Provide the (X, Y) coordinate of the cell's center where the given text is located.  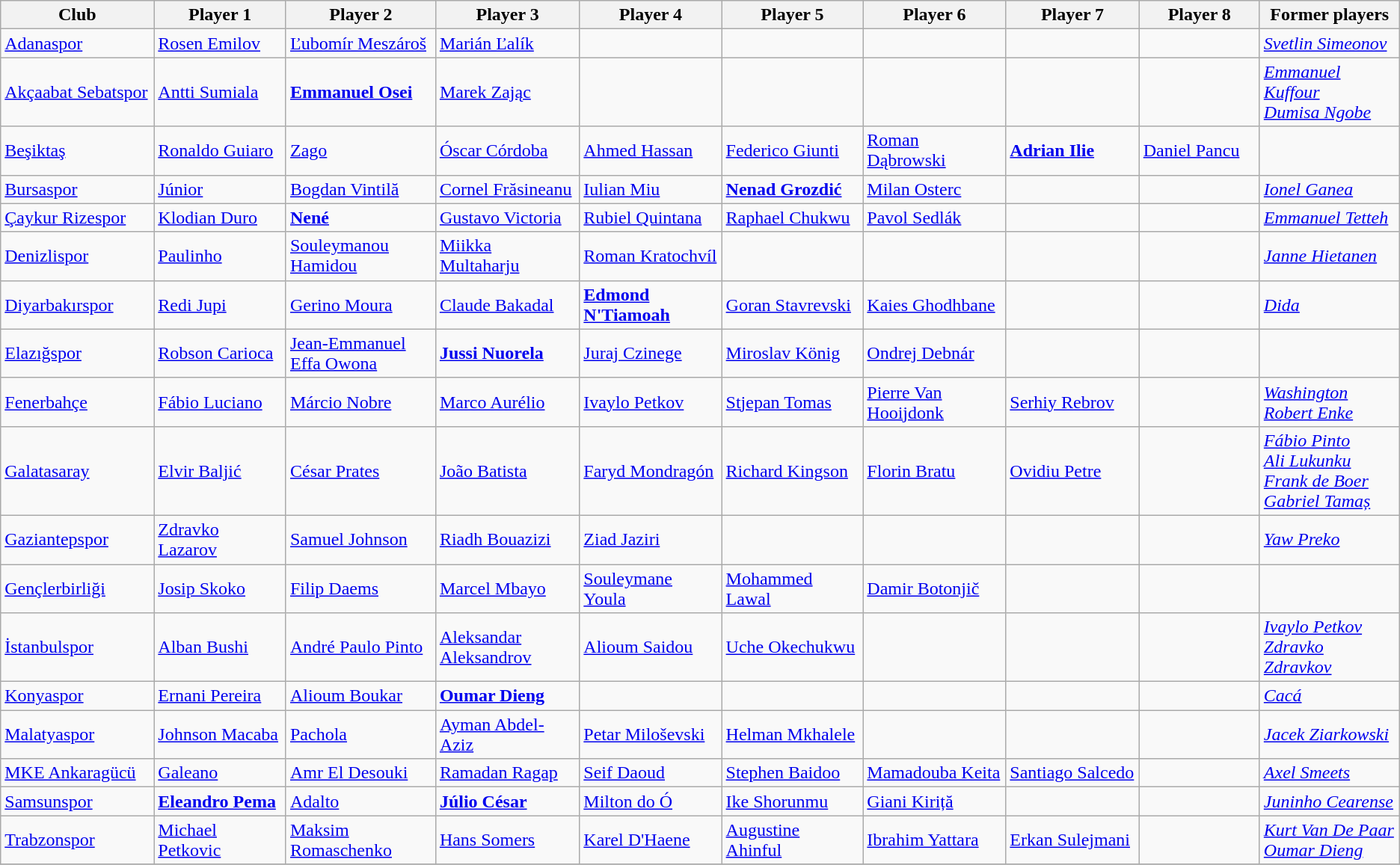
Ziad Jaziri (651, 540)
Marián Ľalík (507, 43)
Marco Aurélio (507, 402)
Kurt Van De Paar Oumar Dieng (1330, 840)
Ernani Pereira (220, 696)
Svetlin Simeonov (1330, 43)
Elazığspor (78, 353)
Samuel Johnson (360, 540)
Galeano (220, 773)
Player 5 (793, 15)
Roman Dąbrowski (935, 151)
Juraj Czinege (651, 353)
Kaies Ghodhbane (935, 305)
Miikka Multaharju (507, 256)
Samsunspor (78, 801)
Adalto (360, 801)
Former players (1330, 15)
Ivaylo Petkov (651, 402)
Adanaspor (78, 43)
Player 3 (507, 15)
Emmanuel Kuffour Dumisa Ngobe (1330, 92)
Filip Daems (360, 588)
César Prates (360, 471)
MKE Ankaragücü (78, 773)
Serhiy Rebrov (1072, 402)
Maksim Romaschenko (360, 840)
Yaw Preko (1330, 540)
Edmond N'Tiamoah (651, 305)
Iulian Miu (651, 189)
Gustavo Victoria (507, 218)
Bogdan Vintilă (360, 189)
Jacek Ziarkowski (1330, 734)
Ľubomír Meszároš (360, 43)
Giani Kiriță (935, 801)
Club (78, 15)
Júnior (220, 189)
Mohammed Lawal (793, 588)
Josip Skoko (220, 588)
Janne Hietanen (1330, 256)
Malatyaspor (78, 734)
Oumar Dieng (507, 696)
Juninho Cearense (1330, 801)
Marek Zając (507, 92)
Zdravko Lazarov (220, 540)
Rosen Emilov (220, 43)
Gaziantepspor (78, 540)
Nenad Grozdić (793, 189)
Augustine Ahinful (793, 840)
Antti Sumiala (220, 92)
Axel Smeets (1330, 773)
Gerino Moura (360, 305)
Erkan Sulejmani (1072, 840)
Roman Kratochvíl (651, 256)
Cacá (1330, 696)
Pachola (360, 734)
Akçaabat Sebatspor (78, 92)
Seif Daoud (651, 773)
Gençlerbirliği (78, 588)
Player 1 (220, 15)
İstanbulspor (78, 647)
Petar Miloševski (651, 734)
Damir Botonjič (935, 588)
Claude Bakadal (507, 305)
Eleandro Pema (220, 801)
Ike Shorunmu (793, 801)
Emmanuel Osei (360, 92)
Ahmed Hassan (651, 151)
André Paulo Pinto (360, 647)
Cornel Frăsineanu (507, 189)
Amr El Desouki (360, 773)
Emmanuel Tetteh (1330, 218)
Washington Robert Enke (1330, 402)
Helman Mkhalele (793, 734)
Ibrahim Yattara (935, 840)
Denizlispor (78, 256)
Ronaldo Guiaro (220, 151)
Ayman Abdel-Aziz (507, 734)
Florin Bratu (935, 471)
Elvir Baljić (220, 471)
Rubiel Quintana (651, 218)
Fenerbahçe (78, 402)
Marcel Mbayo (507, 588)
Aleksandar Aleksandrov (507, 647)
Milan Osterc (935, 189)
Alioum Boukar (360, 696)
Klodian Duro (220, 218)
Richard Kingson (793, 471)
Santiago Salcedo (1072, 773)
Bursaspor (78, 189)
Player 4 (651, 15)
Ionel Ganea (1330, 189)
Player 2 (360, 15)
Ovidiu Petre (1072, 471)
Redi Jupi (220, 305)
Player 8 (1200, 15)
Çaykur Rizespor (78, 218)
Jussi Nuorela (507, 353)
Robson Carioca (220, 353)
Zago (360, 151)
Pavol Sedlák (935, 218)
Uche Okechukwu (793, 647)
Paulinho (220, 256)
Jean-Emmanuel Effa Owona (360, 353)
Goran Stavrevski (793, 305)
Hans Somers (507, 840)
Diyarbakırspor (78, 305)
Souleymanou Hamidou (360, 256)
Dida (1330, 305)
Márcio Nobre (360, 402)
Souleymane Youla (651, 588)
Trabzonspor (78, 840)
Miroslav König (793, 353)
Faryd Mondragón (651, 471)
Federico Giunti (793, 151)
Karel D'Haene (651, 840)
Alban Bushi (220, 647)
Galatasaray (78, 471)
Raphael Chukwu (793, 218)
Óscar Córdoba (507, 151)
Konyaspor (78, 696)
Michael Petkovic (220, 840)
Fábio Luciano (220, 402)
Júlio César (507, 801)
Riadh Bouazizi (507, 540)
Ivaylo Petkov Zdravko Zdravkov (1330, 647)
Mamadouba Keita (935, 773)
Stephen Baidoo (793, 773)
Ondrej Debnár (935, 353)
Nené (360, 218)
Stjepan Tomas (793, 402)
Daniel Pancu (1200, 151)
Player 7 (1072, 15)
Johnson Macaba (220, 734)
Player 6 (935, 15)
Beşiktaş (78, 151)
Ramadan Ragap (507, 773)
Adrian Ilie (1072, 151)
João Batista (507, 471)
Alioum Saidou (651, 647)
Pierre Van Hooijdonk (935, 402)
Fábio Pinto Ali Lukunku Frank de Boer Gabriel Tamaș (1330, 471)
Milton do Ó (651, 801)
